From the cell containing the given text, extract its center point as (X, Y) coordinate. 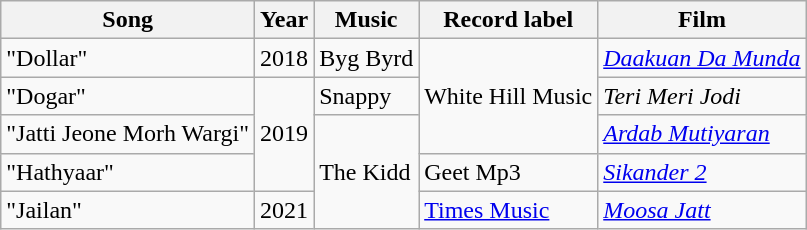
Byg Byrd (366, 58)
Times Music (508, 210)
"Jatti Jeone Morh Wargi" (128, 134)
2018 (284, 58)
Music (366, 20)
Film (702, 20)
"Hathyaar" (128, 172)
"Dogar" (128, 96)
2021 (284, 210)
"Jailan" (128, 210)
Song (128, 20)
Snappy (366, 96)
Year (284, 20)
White Hill Music (508, 96)
Sikander 2 (702, 172)
2019 (284, 134)
The Kidd (366, 172)
Record label (508, 20)
"Dollar" (128, 58)
Ardab Mutiyaran (702, 134)
Moosa Jatt (702, 210)
Daakuan Da Munda (702, 58)
Teri Meri Jodi (702, 96)
Geet Mp3 (508, 172)
